Provide the [X, Y] coordinate of the cell's center where the given text is located.  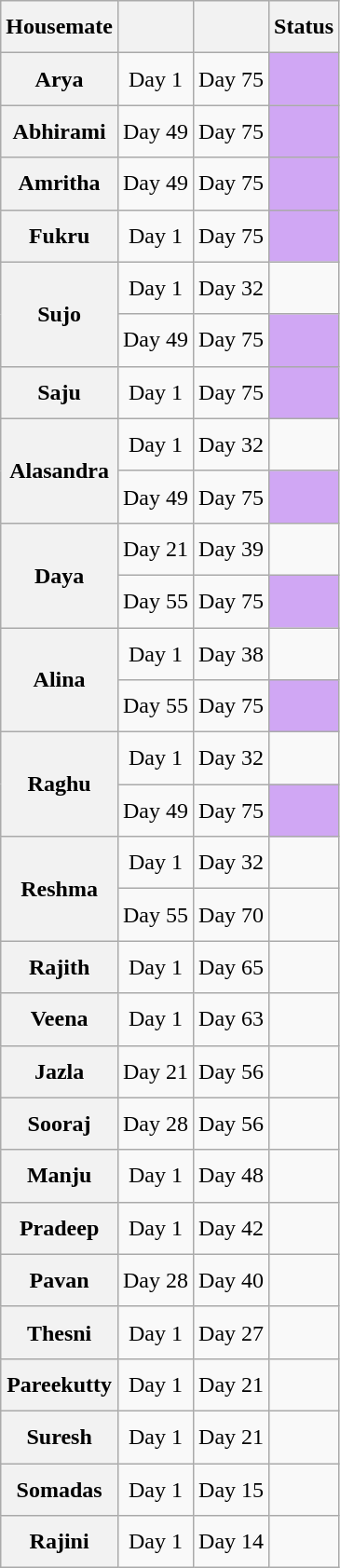
Day 70 [231, 915]
Alina [60, 680]
Sooraj [60, 1124]
Suresh [60, 1437]
Daya [60, 575]
Rajini [60, 1542]
Alasandra [60, 470]
Housemate [60, 27]
Thesni [60, 1332]
Raghu [60, 784]
Sujo [60, 314]
Rajith [60, 967]
Arya [60, 79]
Jazla [60, 1071]
Day 40 [231, 1280]
Veena [60, 1019]
Amritha [60, 184]
Pavan [60, 1280]
Day 63 [231, 1019]
Day 48 [231, 1176]
Reshma [60, 889]
Abhirami [60, 131]
Day 15 [231, 1489]
Day 42 [231, 1228]
Fukru [60, 236]
Pareekutty [60, 1384]
Saju [60, 392]
Pradeep [60, 1228]
Day 65 [231, 967]
Somadas [60, 1489]
Status [304, 27]
Day 39 [231, 549]
Day 38 [231, 654]
Day 27 [231, 1332]
Day 14 [231, 1542]
Manju [60, 1176]
